Return the (X, Y) coordinate for the center point of the cell that contains the specified text.  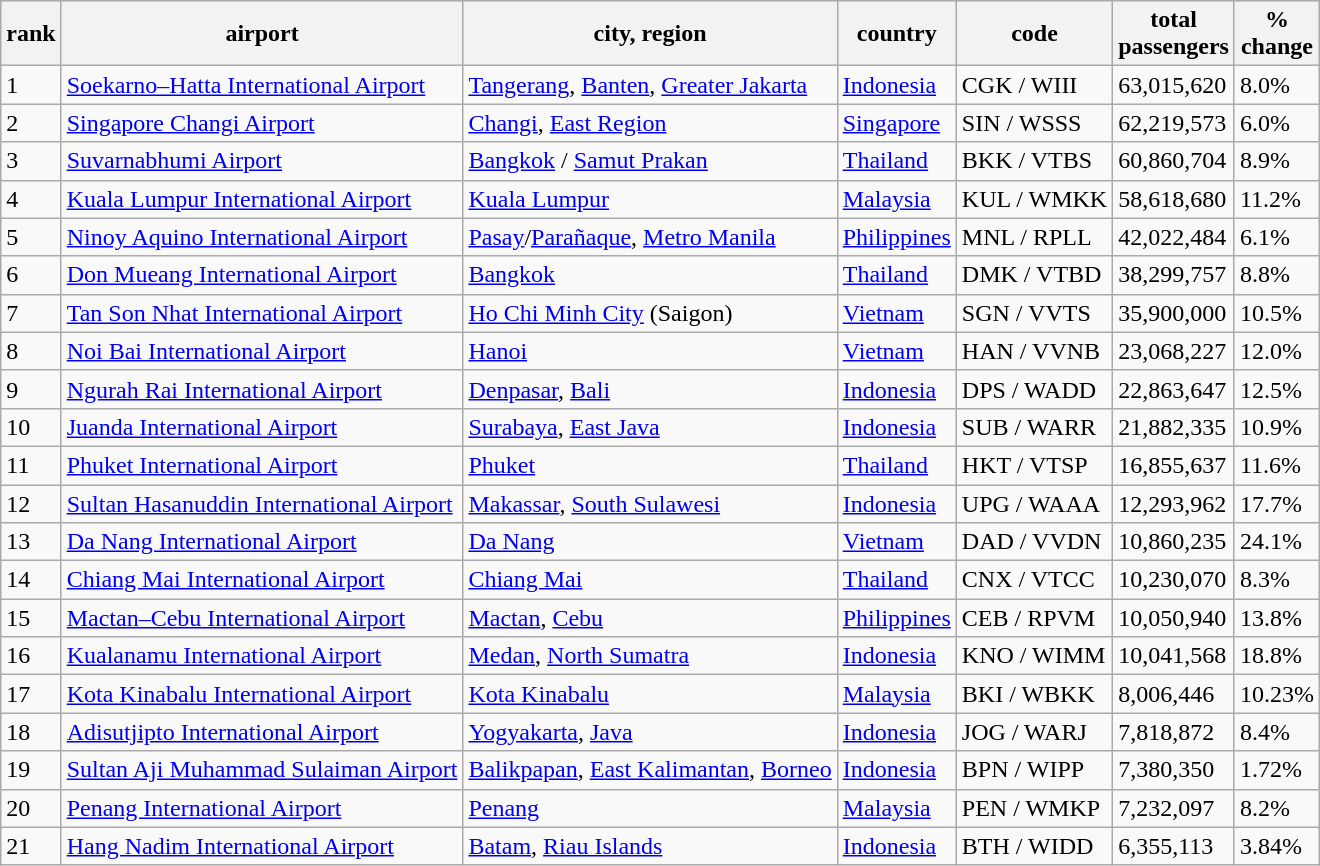
10.23% (1276, 694)
HKT / VTSP (1034, 465)
Singapore (896, 123)
Denpasar, Bali (650, 389)
21,882,335 (1174, 427)
airport (262, 34)
22,863,647 (1174, 389)
19 (31, 770)
Penang International Airport (262, 808)
17.7% (1276, 503)
62,219,573 (1174, 123)
Hang Nadim International Airport (262, 846)
Medan, North Sumatra (650, 656)
Kota Kinabalu (650, 694)
1.72% (1276, 770)
13 (31, 542)
12,293,962 (1174, 503)
BTH / WIDD (1034, 846)
7 (31, 313)
4 (31, 199)
BKK / VTBS (1034, 161)
Balikpapan, East Kalimantan, Borneo (650, 770)
SUB / WARR (1034, 427)
Sultan Aji Muhammad Sulaiman Airport (262, 770)
DPS / WADD (1034, 389)
60,860,704 (1174, 161)
Kuala Lumpur International Airport (262, 199)
Adisutjipto International Airport (262, 732)
DAD / VVDN (1034, 542)
Kualanamu International Airport (262, 656)
12.5% (1276, 389)
42,022,484 (1174, 237)
3 (31, 161)
Yogyakarta, Java (650, 732)
KUL / WMKK (1034, 199)
3.84% (1276, 846)
9 (31, 389)
Hanoi (650, 351)
Ho Chi Minh City (Saigon) (650, 313)
21 (31, 846)
12.0% (1276, 351)
HAN / VVNB (1034, 351)
8.2% (1276, 808)
Batam, Riau Islands (650, 846)
7,380,350 (1174, 770)
DMK / VTBD (1034, 275)
20 (31, 808)
Singapore Changi Airport (262, 123)
17 (31, 694)
rank (31, 34)
Noi Bai International Airport (262, 351)
2 (31, 123)
Don Mueang International Airport (262, 275)
8.3% (1276, 580)
63,015,620 (1174, 85)
13.8% (1276, 618)
Kota Kinabalu International Airport (262, 694)
58,618,680 (1174, 199)
8 (31, 351)
Chiang Mai International Airport (262, 580)
11.6% (1276, 465)
Sultan Hasanuddin International Airport (262, 503)
16 (31, 656)
12 (31, 503)
CEB / RPVM (1034, 618)
6.0% (1276, 123)
10,041,568 (1174, 656)
5 (31, 237)
Bangkok (650, 275)
Surabaya, East Java (650, 427)
Changi, East Region (650, 123)
8.8% (1276, 275)
SGN / VVTS (1034, 313)
Chiang Mai (650, 580)
Da Nang International Airport (262, 542)
KNO / WIMM (1034, 656)
10.5% (1276, 313)
Phuket International Airport (262, 465)
38,299,757 (1174, 275)
18 (31, 732)
35,900,000 (1174, 313)
Ngurah Rai International Airport (262, 389)
Juanda International Airport (262, 427)
BPN / WIPP (1034, 770)
Bangkok / Samut Prakan (650, 161)
10,050,940 (1174, 618)
8.0% (1276, 85)
18.8% (1276, 656)
24.1% (1276, 542)
MNL / RPLL (1034, 237)
8.4% (1276, 732)
JOG / WARJ (1034, 732)
10.9% (1276, 427)
1 (31, 85)
PEN / WMKP (1034, 808)
15 (31, 618)
10,860,235 (1174, 542)
UPG / WAAA (1034, 503)
country (896, 34)
10 (31, 427)
totalpassengers (1174, 34)
14 (31, 580)
23,068,227 (1174, 351)
8.9% (1276, 161)
6 (31, 275)
Mactan, Cebu (650, 618)
Pasay/Parañaque, Metro Manila (650, 237)
Phuket (650, 465)
BKI / WBKK (1034, 694)
6,355,113 (1174, 846)
CGK / WIII (1034, 85)
11 (31, 465)
10,230,070 (1174, 580)
7,818,872 (1174, 732)
8,006,446 (1174, 694)
Suvarnabhumi Airport (262, 161)
7,232,097 (1174, 808)
Mactan–Cebu International Airport (262, 618)
code (1034, 34)
Penang (650, 808)
Ninoy Aquino International Airport (262, 237)
city, region (650, 34)
6.1% (1276, 237)
Tan Son Nhat International Airport (262, 313)
%change (1276, 34)
CNX / VTCC (1034, 580)
Makassar, South Sulawesi (650, 503)
Tangerang, Banten, Greater Jakarta (650, 85)
Soekarno–Hatta International Airport (262, 85)
Da Nang (650, 542)
11.2% (1276, 199)
Kuala Lumpur (650, 199)
16,855,637 (1174, 465)
SIN / WSSS (1034, 123)
